Output the (X, Y) coordinate of the center of the cell containing the given text.  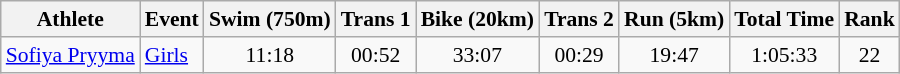
Swim (750m) (270, 19)
Rank (870, 19)
1:05:33 (784, 55)
Run (5km) (674, 19)
Girls (172, 55)
00:52 (376, 55)
Sofiya Pryyma (70, 55)
Athlete (70, 19)
33:07 (478, 55)
Bike (20km) (478, 19)
Event (172, 19)
11:18 (270, 55)
Trans 2 (579, 19)
Total Time (784, 19)
19:47 (674, 55)
22 (870, 55)
00:29 (579, 55)
Trans 1 (376, 19)
